Determine the (X, Y) coordinate at the center of the cell enclosing the given text.  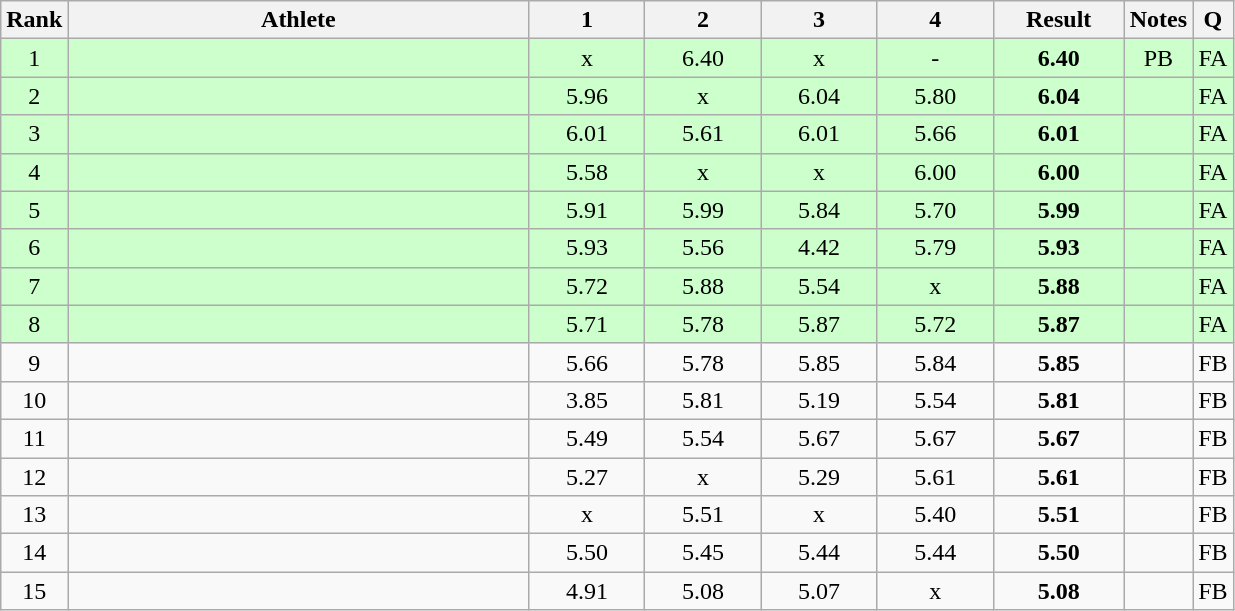
12 (34, 477)
5.56 (703, 248)
Notes (1158, 20)
15 (34, 591)
5 (34, 210)
14 (34, 553)
5.19 (819, 400)
- (935, 58)
Result (1058, 20)
5.96 (587, 96)
Rank (34, 20)
6 (34, 248)
5.49 (587, 438)
5.79 (935, 248)
5.45 (703, 553)
3.85 (587, 400)
5.58 (587, 172)
5.40 (935, 515)
13 (34, 515)
Athlete (298, 20)
9 (34, 362)
5.71 (587, 324)
5.91 (587, 210)
4.42 (819, 248)
8 (34, 324)
11 (34, 438)
5.07 (819, 591)
4.91 (587, 591)
5.27 (587, 477)
Q (1213, 20)
5.70 (935, 210)
5.80 (935, 96)
10 (34, 400)
PB (1158, 58)
7 (34, 286)
5.29 (819, 477)
